Search for the cell housing the specified text and yield its [X, Y] center coordinate. 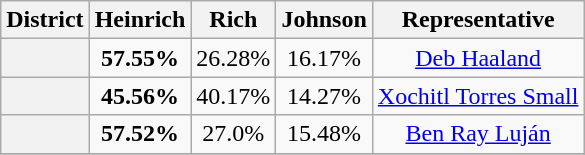
Johnson [324, 20]
57.55% [140, 58]
16.17% [324, 58]
District [45, 20]
45.56% [140, 96]
Xochitl Torres Small [478, 96]
Representative [478, 20]
15.48% [324, 134]
Rich [234, 20]
14.27% [324, 96]
26.28% [234, 58]
Deb Haaland [478, 58]
40.17% [234, 96]
Ben Ray Luján [478, 134]
27.0% [234, 134]
57.52% [140, 134]
Heinrich [140, 20]
